Output the [x, y] coordinate of the center of the cell containing the given text.  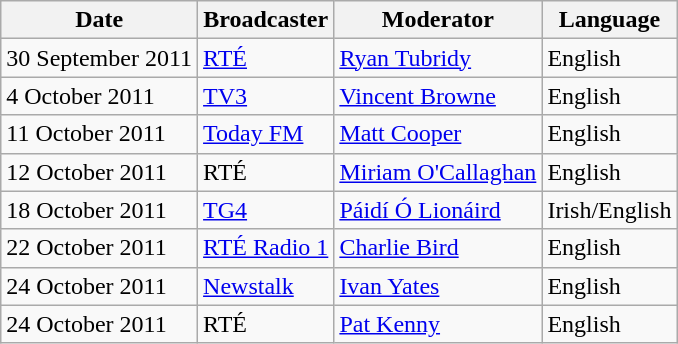
12 October 2011 [100, 172]
4 October 2011 [100, 96]
Today FM [266, 134]
Pat Kenny [438, 324]
30 September 2011 [100, 58]
Vincent Browne [438, 96]
RTÉ Radio 1 [266, 248]
Matt Cooper [438, 134]
Miriam O'Callaghan [438, 172]
Newstalk [266, 286]
Charlie Bird [438, 248]
Irish/English [610, 210]
Moderator [438, 20]
Páidí Ó Lionáird [438, 210]
18 October 2011 [100, 210]
Ryan Tubridy [438, 58]
Ivan Yates [438, 286]
Date [100, 20]
22 October 2011 [100, 248]
TG4 [266, 210]
11 October 2011 [100, 134]
Broadcaster [266, 20]
TV3 [266, 96]
Language [610, 20]
